Return the [X, Y] coordinate for the center point of the cell that contains the specified text.  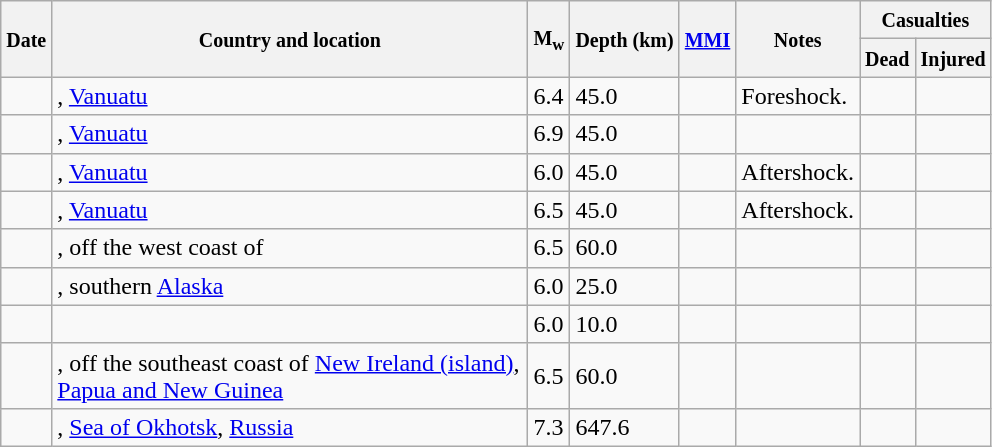
Depth (km) [624, 39]
Mw [549, 39]
Casualties [926, 20]
Injured [953, 58]
6.4 [549, 96]
, southern Alaska [290, 286]
, off the west coast of [290, 248]
, Sea of Okhotsk, Russia [290, 427]
Country and location [290, 39]
7.3 [549, 427]
Dead [888, 58]
, off the southeast coast of New Ireland (island), Papua and New Guinea [290, 376]
Notes [798, 39]
6.9 [549, 134]
647.6 [624, 427]
25.0 [624, 286]
MMI [708, 39]
Date [26, 39]
10.0 [624, 324]
Foreshock. [798, 96]
